Extract the [x, y] coordinate from the center of the cell holding the provided text.  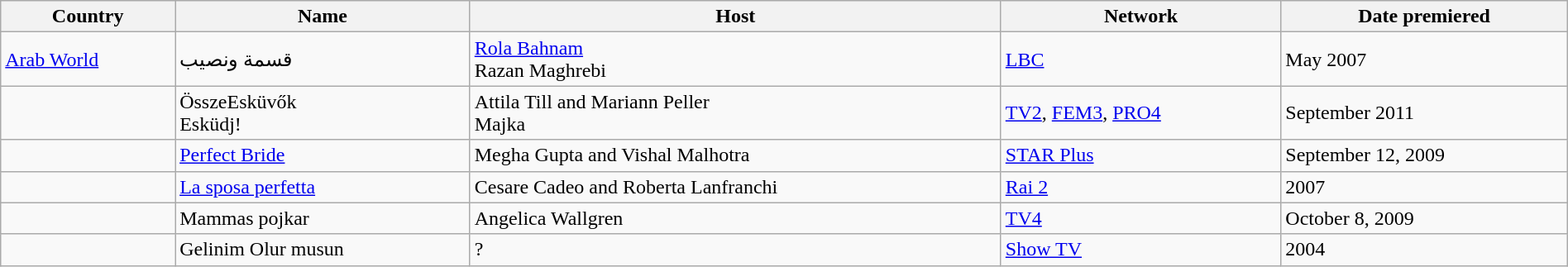
Cesare Cadeo and Roberta Lanfranchi [735, 187]
Name [323, 17]
Angelica Wallgren [735, 218]
2004 [1424, 250]
May 2007 [1424, 60]
Gelinim Olur musun [323, 250]
Host [735, 17]
Perfect Bride [323, 155]
Country [88, 17]
September 12, 2009 [1424, 155]
LBC [1141, 60]
Rola BahnamRazan Maghrebi [735, 60]
Rai 2 [1141, 187]
Mammas pojkar [323, 218]
Megha Gupta and Vishal Malhotra [735, 155]
Arab World [88, 60]
TV2, FEM3, PRO4 [1141, 112]
قسمة ونصيب [323, 60]
Show TV [1141, 250]
ÖsszeEsküvőkEsküdj! [323, 112]
TV4 [1141, 218]
October 8, 2009 [1424, 218]
Network [1141, 17]
September 2011 [1424, 112]
Attila Till and Mariann PellerMajka [735, 112]
STAR Plus [1141, 155]
La sposa perfetta [323, 187]
Date premiered [1424, 17]
2007 [1424, 187]
? [735, 250]
